Return [X, Y] of the center of cell containing provided text 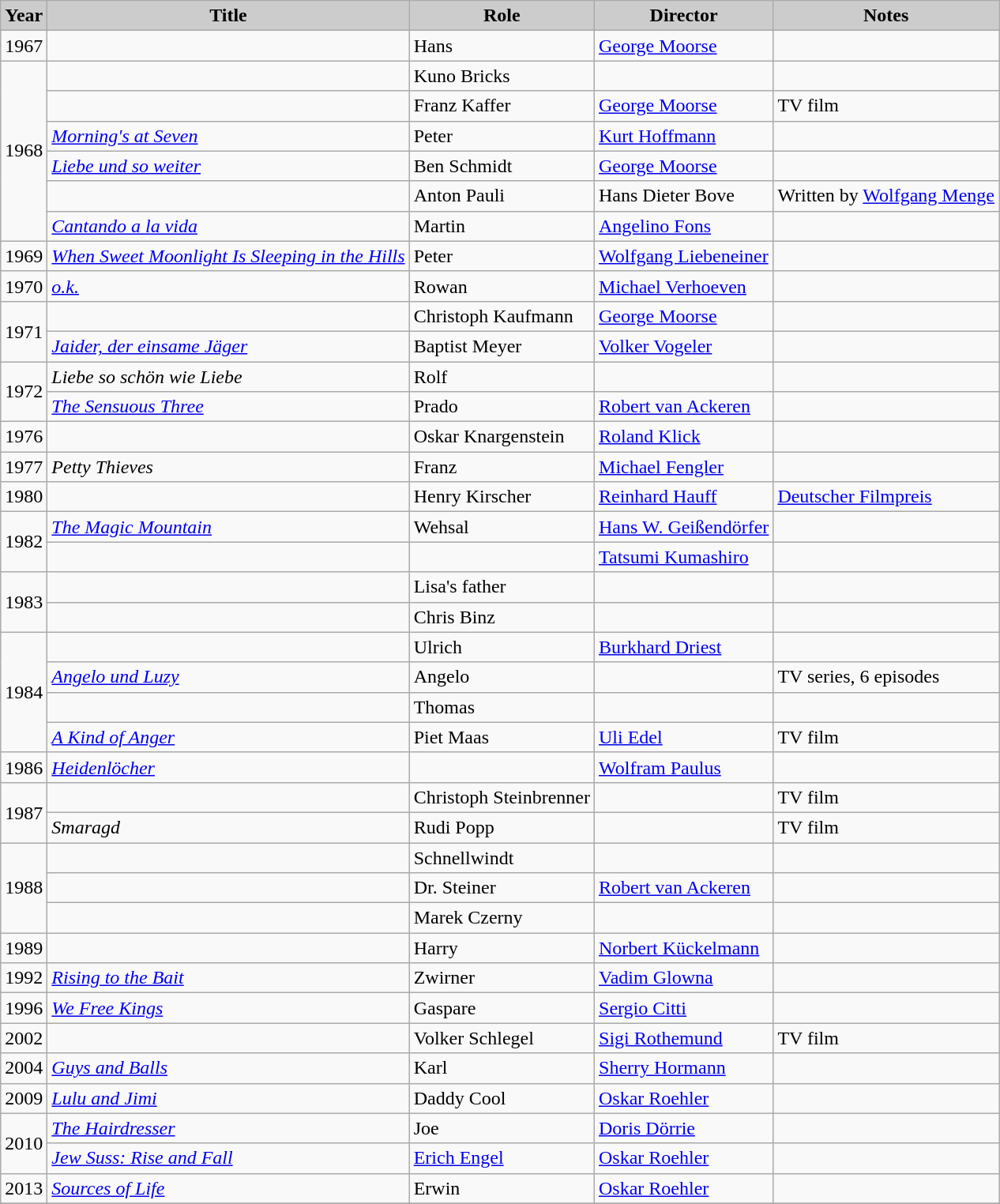
Dr. Steiner [502, 888]
Rolf [502, 377]
Angelo [502, 677]
Michael Verhoeven [684, 286]
Kurt Hoffmann [684, 136]
Sigi Rothemund [684, 1038]
1980 [24, 497]
Hans W. Geißendörfer [684, 527]
Zwirner [502, 978]
Wolfram Paulus [684, 767]
Tatsumi Kumashiro [684, 557]
Prado [502, 407]
Written by Wolfgang Menge [886, 196]
2002 [24, 1038]
2004 [24, 1068]
Kuno Bricks [502, 76]
Franz [502, 467]
Vadim Glowna [684, 978]
Burkhard Driest [684, 647]
Franz Kaffer [502, 106]
Piet Maas [502, 737]
Reinhard Hauff [684, 497]
Harry [502, 948]
2009 [24, 1098]
1989 [24, 948]
1987 [24, 812]
Morning's at Seven [228, 136]
1977 [24, 467]
Hans Dieter Bove [684, 196]
Deutscher Filmpreis [886, 497]
Wehsal [502, 527]
2010 [24, 1143]
Roland Klick [684, 437]
1971 [24, 331]
Rising to the Bait [228, 978]
Year [24, 16]
1982 [24, 542]
Hans [502, 46]
Martin [502, 226]
1992 [24, 978]
When Sweet Moonlight Is Sleeping in the Hills [228, 256]
Angelo und Luzy [228, 677]
Liebe so schön wie Liebe [228, 377]
Erwin [502, 1188]
Rowan [502, 286]
2013 [24, 1188]
Gaspare [502, 1008]
Thomas [502, 707]
1988 [24, 887]
o.k. [228, 286]
Henry Kirscher [502, 497]
Guys and Balls [228, 1068]
Volker Vogeler [684, 346]
Heidenlöcher [228, 767]
The Hairdresser [228, 1128]
Daddy Cool [502, 1098]
1972 [24, 392]
1986 [24, 767]
Role [502, 16]
1967 [24, 46]
Norbert Kückelmann [684, 948]
Baptist Meyer [502, 346]
Anton Pauli [502, 196]
1970 [24, 286]
Doris Dörrie [684, 1128]
Chris Binz [502, 617]
1996 [24, 1008]
Lisa's father [502, 587]
Lulu and Jimi [228, 1098]
Director [684, 16]
Smaragd [228, 827]
Sources of Life [228, 1188]
Angelino Fons [684, 226]
The Sensuous Three [228, 407]
Ben Schmidt [502, 166]
Erich Engel [502, 1158]
Petty Thieves [228, 467]
Title [228, 16]
Schnellwindt [502, 857]
Volker Schlegel [502, 1038]
Michael Fengler [684, 467]
Uli Edel [684, 737]
Jaider, der einsame Jäger [228, 346]
Sherry Hormann [684, 1068]
1976 [24, 437]
Sergio Citti [684, 1008]
Marek Czerny [502, 918]
1984 [24, 692]
Ulrich [502, 647]
We Free Kings [228, 1008]
Rudi Popp [502, 827]
Cantando a la vida [228, 226]
1983 [24, 602]
1969 [24, 256]
Christoph Kaufmann [502, 316]
Liebe und so weiter [228, 166]
Joe [502, 1128]
TV series, 6 episodes [886, 677]
The Magic Mountain [228, 527]
Karl [502, 1068]
A Kind of Anger [228, 737]
Oskar Knargenstein [502, 437]
1968 [24, 151]
Jew Suss: Rise and Fall [228, 1158]
Wolfgang Liebeneiner [684, 256]
Notes [886, 16]
Christoph Steinbrenner [502, 797]
